Determine the (X, Y) coordinate at the center of the cell enclosing the given text.  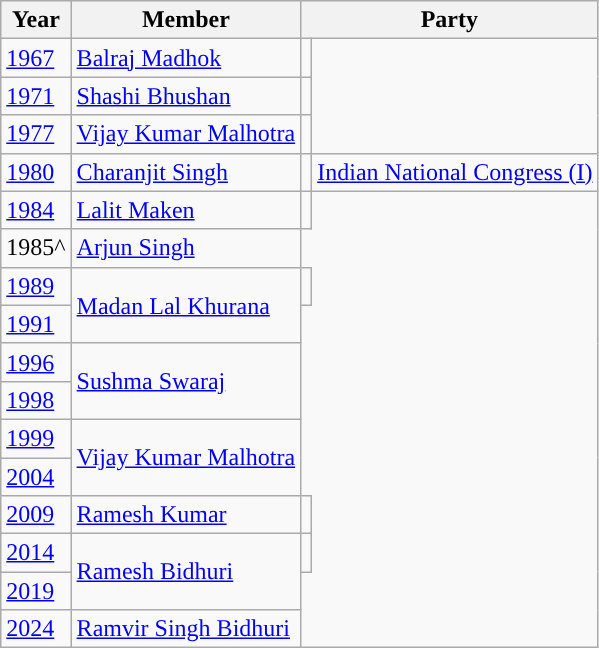
Charanjit Singh (186, 172)
2014 (36, 553)
2009 (36, 515)
1989 (36, 286)
1985^ (36, 248)
Member (186, 20)
1996 (36, 362)
Ramvir Singh Bidhuri (186, 629)
1984 (36, 210)
2019 (36, 591)
Ramesh Bidhuri (186, 572)
Party (450, 20)
1971 (36, 96)
Sushma Swaraj (186, 381)
1999 (36, 438)
Year (36, 20)
1991 (36, 324)
2024 (36, 629)
Shashi Bhushan (186, 96)
1977 (36, 134)
Indian National Congress (I) (455, 172)
Lalit Maken (186, 210)
1967 (36, 58)
1980 (36, 172)
1998 (36, 400)
Arjun Singh (186, 248)
Madan Lal Khurana (186, 305)
2004 (36, 477)
Balraj Madhok (186, 58)
Ramesh Kumar (186, 515)
